Provide the (X, Y) coordinate of the cell's center where the given text is located.  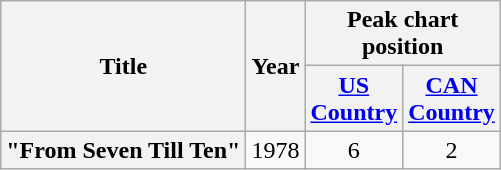
2 (452, 150)
6 (354, 150)
Peak chartposition (402, 34)
Title (124, 66)
1978 (276, 150)
Year (276, 66)
CANCountry (452, 98)
USCountry (354, 98)
"From Seven Till Ten" (124, 150)
